Output the [x, y] coordinate of the center of the cell containing the given text.  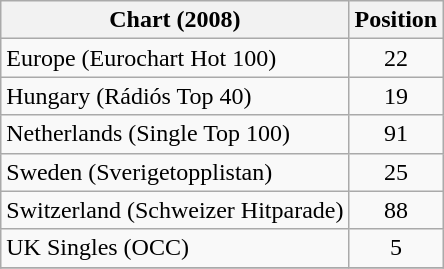
Chart (2008) [175, 20]
Position [396, 20]
UK Singles (OCC) [175, 248]
Switzerland (Schweizer Hitparade) [175, 210]
88 [396, 210]
5 [396, 248]
22 [396, 58]
19 [396, 96]
91 [396, 134]
Netherlands (Single Top 100) [175, 134]
Hungary (Rádiós Top 40) [175, 96]
Sweden (Sverigetopplistan) [175, 172]
Europe (Eurochart Hot 100) [175, 58]
25 [396, 172]
